Extract the [x, y] coordinate from the center of the cell holding the provided text.  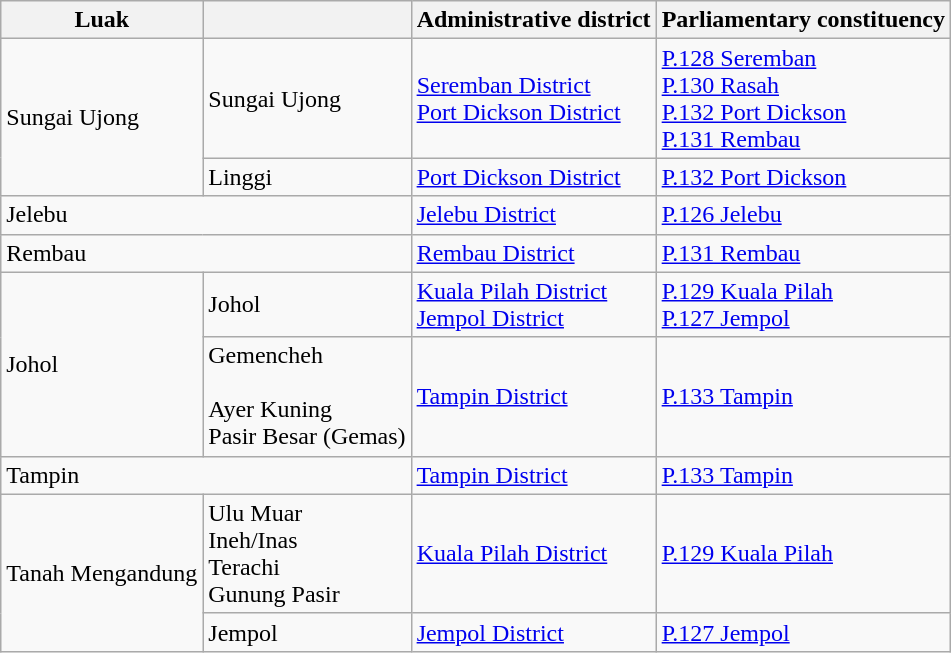
P.129 Kuala Pilah [803, 554]
P.131 Rembau [803, 253]
Ulu MuarIneh/Inas Terachi Gunung Pasir [307, 554]
GemenchehAyer Kuning Pasir Besar (Gemas) [307, 396]
P.127 Jempol [803, 632]
Seremban DistrictPort Dickson District [534, 98]
P.132 Port Dickson [803, 177]
P.129 Kuala PilahP.127 Jempol [803, 304]
Port Dickson District [534, 177]
Jempol District [534, 632]
Parliamentary constituency [803, 20]
P.126 Jelebu [803, 215]
Rembau [206, 253]
Rembau District [534, 253]
Kuala Pilah District [534, 554]
Kuala Pilah DistrictJempol District [534, 304]
Tanah Mengandung [102, 572]
Tampin [206, 475]
Linggi [307, 177]
Jelebu [206, 215]
Jempol [307, 632]
P.128 SerembanP.130 RasahP.132 Port DicksonP.131 Rembau [803, 98]
Luak [102, 20]
Jelebu District [534, 215]
Administrative district [534, 20]
